Determine the (X, Y) coordinate at the center of the cell enclosing the given text.  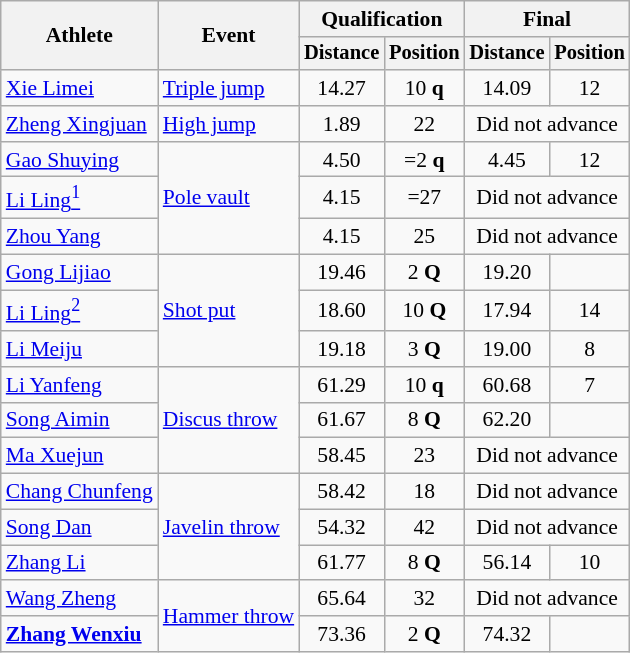
Ma Xuejun (80, 456)
Li Ling2 (80, 310)
7 (589, 385)
10 Q (424, 310)
62.20 (506, 420)
74.32 (506, 634)
14.09 (506, 88)
Chang Chunfeng (80, 492)
18 (424, 492)
Athlete (80, 36)
Li Ling1 (80, 198)
17.94 (506, 310)
14 (589, 310)
Event (228, 36)
=2 q (424, 160)
18.60 (342, 310)
14.27 (342, 88)
Zhou Yang (80, 237)
42 (424, 527)
22 (424, 124)
65.64 (342, 599)
58.42 (342, 492)
Pole vault (228, 198)
54.32 (342, 527)
23 (424, 456)
Final (546, 19)
Shot put (228, 310)
32 (424, 599)
Zhang Li (80, 563)
56.14 (506, 563)
4.45 (506, 160)
60.68 (506, 385)
1.89 (342, 124)
25 (424, 237)
Xie Limei (80, 88)
61.67 (342, 420)
Javelin throw (228, 528)
4.50 (342, 160)
Discus throw (228, 420)
Song Dan (80, 527)
19.20 (506, 272)
Zheng Xingjuan (80, 124)
58.45 (342, 456)
Zhang Wenxiu (80, 634)
3 Q (424, 349)
19.18 (342, 349)
Li Meiju (80, 349)
Gong Lijiao (80, 272)
8 (589, 349)
10 (589, 563)
Triple jump (228, 88)
=27 (424, 198)
61.77 (342, 563)
Qualification (382, 19)
19.00 (506, 349)
Hammer throw (228, 616)
Gao Shuying (80, 160)
61.29 (342, 385)
Li Yanfeng (80, 385)
Song Aimin (80, 420)
73.36 (342, 634)
19.46 (342, 272)
Wang Zheng (80, 599)
High jump (228, 124)
